Find where the given text appears and provide that cell's center as (X, Y) coordinate. 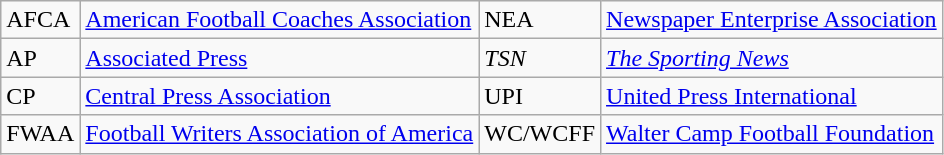
Walter Camp Football Foundation (772, 134)
AP (40, 58)
Newspaper Enterprise Association (772, 20)
Football Writers Association of America (280, 134)
WC/WCFF (540, 134)
United Press International (772, 96)
NEA (540, 20)
American Football Coaches Association (280, 20)
The Sporting News (772, 58)
TSN (540, 58)
Central Press Association (280, 96)
CP (40, 96)
UPI (540, 96)
Associated Press (280, 58)
FWAA (40, 134)
AFCA (40, 20)
